Search for the cell housing the specified text and yield its [X, Y] center coordinate. 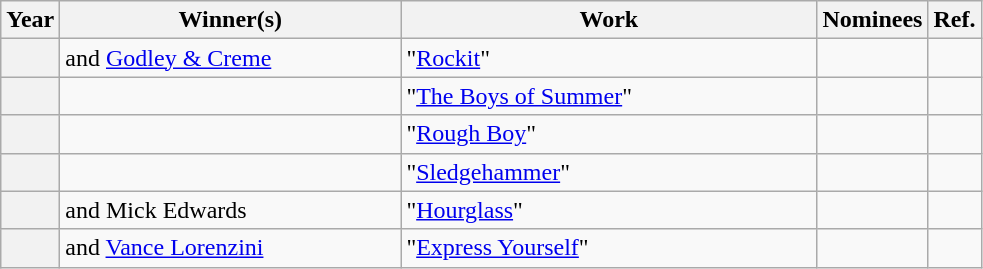
Year [30, 20]
"The Boys of Summer" [609, 96]
and Mick Edwards [230, 210]
and Vance Lorenzini [230, 248]
Work [609, 20]
"Express Yourself" [609, 248]
"Rockit" [609, 58]
and Godley & Creme [230, 58]
"Rough Boy" [609, 134]
"Sledgehammer" [609, 172]
Nominees [872, 20]
Winner(s) [230, 20]
Ref. [954, 20]
"Hourglass" [609, 210]
